Provide the [x, y] coordinate of the cell's center where the given text is located.  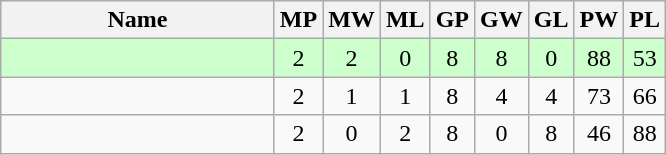
GW [502, 20]
73 [599, 96]
GL [551, 20]
66 [645, 96]
GP [452, 20]
MP [298, 20]
ML [405, 20]
Name [138, 20]
PL [645, 20]
46 [599, 134]
MW [352, 20]
53 [645, 58]
PW [599, 20]
